Find where the given text appears and provide that cell's center as [X, Y] coordinate. 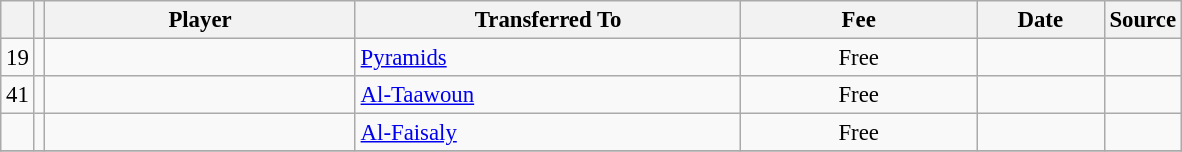
Player [200, 20]
Al-Faisaly [548, 133]
Al-Taawoun [548, 95]
41 [18, 95]
Date [1040, 20]
Source [1142, 20]
19 [18, 58]
Pyramids [548, 58]
Fee [859, 20]
Transferred To [548, 20]
